Locate the cell with the specified text and output its (x, y) center coordinate. 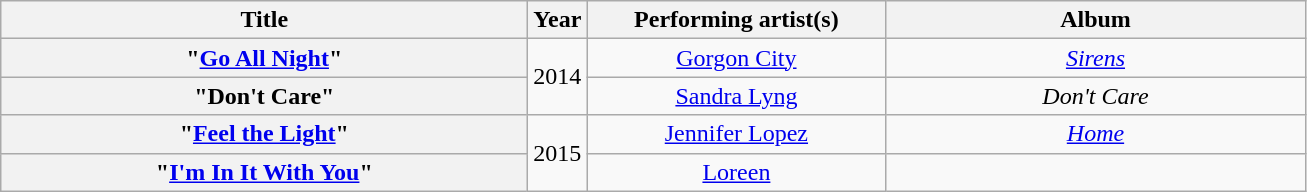
Sandra Lyng (736, 96)
Title (264, 20)
Home (1096, 134)
"Feel the Light" (264, 134)
2015 (558, 153)
Don't Care (1096, 96)
"Go All Night" (264, 58)
Year (558, 20)
Gorgon City (736, 58)
Jennifer Lopez (736, 134)
Sirens (1096, 58)
"Don't Care" (264, 96)
Performing artist(s) (736, 20)
2014 (558, 77)
Loreen (736, 172)
Album (1096, 20)
"I'm In It With You" (264, 172)
